Return the [X, Y] coordinate for the center point of the cell that contains the specified text.  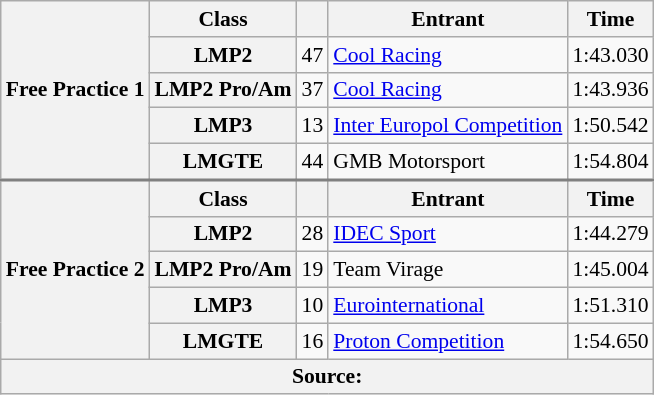
1:43.936 [610, 90]
28 [313, 234]
16 [313, 341]
1:43.030 [610, 55]
10 [313, 306]
47 [313, 55]
IDEC Sport [448, 234]
Free Practice 2 [76, 270]
13 [313, 126]
19 [313, 270]
GMB Motorsport [448, 162]
1:51.310 [610, 306]
Free Practice 1 [76, 90]
Inter Europol Competition [448, 126]
Proton Competition [448, 341]
Source: [328, 377]
Eurointernational [448, 306]
44 [313, 162]
37 [313, 90]
1:45.004 [610, 270]
1:54.804 [610, 162]
1:44.279 [610, 234]
Team Virage [448, 270]
1:54.650 [610, 341]
1:50.542 [610, 126]
